Capture the cell that displays the provided text and extract its [x, y] central coordinate. 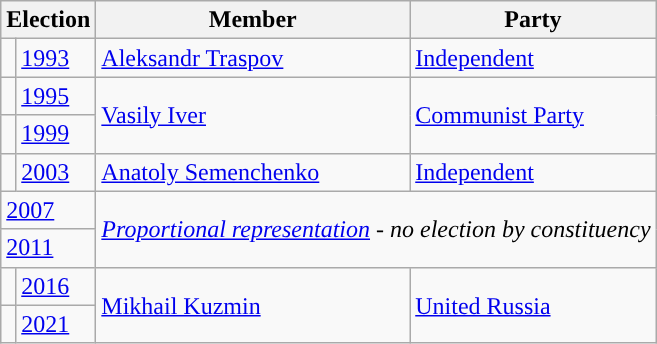
Member [253, 20]
1995 [56, 96]
2021 [56, 324]
2003 [56, 172]
Vasily Iver [253, 115]
1999 [56, 134]
1993 [56, 58]
Party [533, 20]
2011 [48, 248]
Proportional representation - no election by constituency [376, 229]
Election [48, 20]
Anatoly Semenchenko [253, 172]
2016 [56, 286]
2007 [48, 210]
Aleksandr Traspov [253, 58]
Communist Party [533, 115]
Mikhail Kuzmin [253, 305]
United Russia [533, 305]
